Provide the [x, y] coordinate of the cell's center where the given text is located.  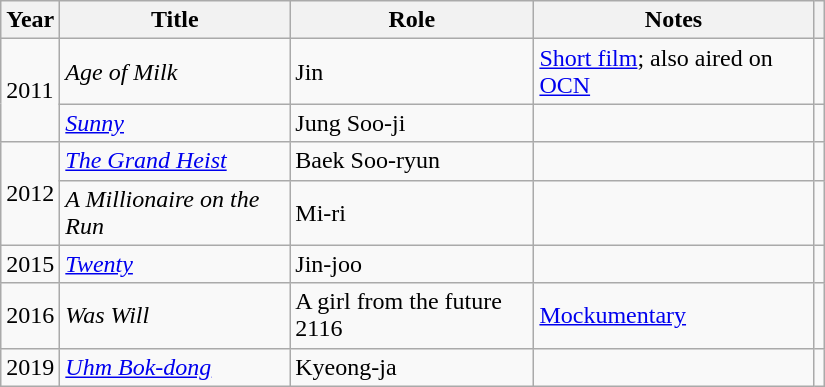
A girl from the future 2116 [412, 316]
Twenty [175, 264]
Mockumentary [674, 316]
Jin-joo [412, 264]
Jung Soo-ji [412, 123]
Jin [412, 72]
Short film; also aired on OCN [674, 72]
The Grand Heist [175, 161]
2019 [30, 367]
Sunny [175, 123]
Kyeong-ja [412, 367]
Age of Milk [175, 72]
2011 [30, 90]
2015 [30, 264]
Notes [674, 20]
Uhm Bok-dong [175, 367]
Baek Soo-ryun [412, 161]
2016 [30, 316]
Was Will [175, 316]
Title [175, 20]
2012 [30, 194]
Year [30, 20]
Role [412, 20]
A Millionaire on the Run [175, 212]
Mi-ri [412, 212]
